Output the [x, y] coordinate of the center of the cell containing the given text.  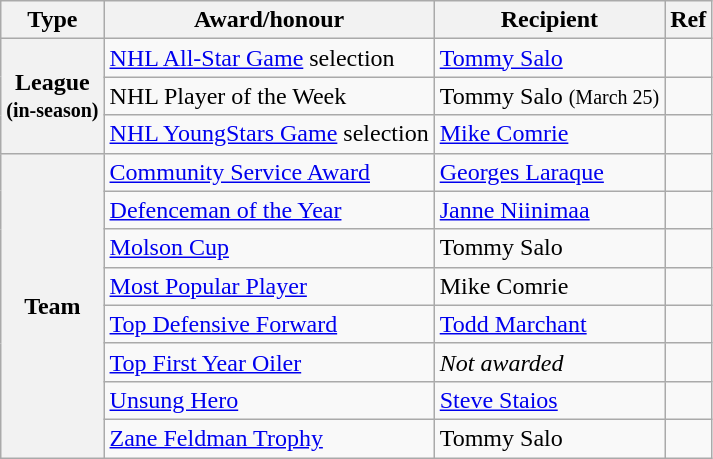
Molson Cup [269, 248]
Steve Staios [550, 400]
Defenceman of the Year [269, 210]
Type [52, 20]
Todd Marchant [550, 324]
Award/honour [269, 20]
Recipient [550, 20]
Janne Niinimaa [550, 210]
Georges Laraque [550, 172]
NHL All-Star Game selection [269, 58]
Top Defensive Forward [269, 324]
Community Service Award [269, 172]
Top First Year Oiler [269, 362]
Ref [688, 20]
Tommy Salo (March 25) [550, 96]
Most Popular Player [269, 286]
League(in-season) [52, 96]
Team [52, 305]
Unsung Hero [269, 400]
NHL YoungStars Game selection [269, 134]
Not awarded [550, 362]
Zane Feldman Trophy [269, 438]
NHL Player of the Week [269, 96]
